Search for the cell housing the specified text and yield its [x, y] center coordinate. 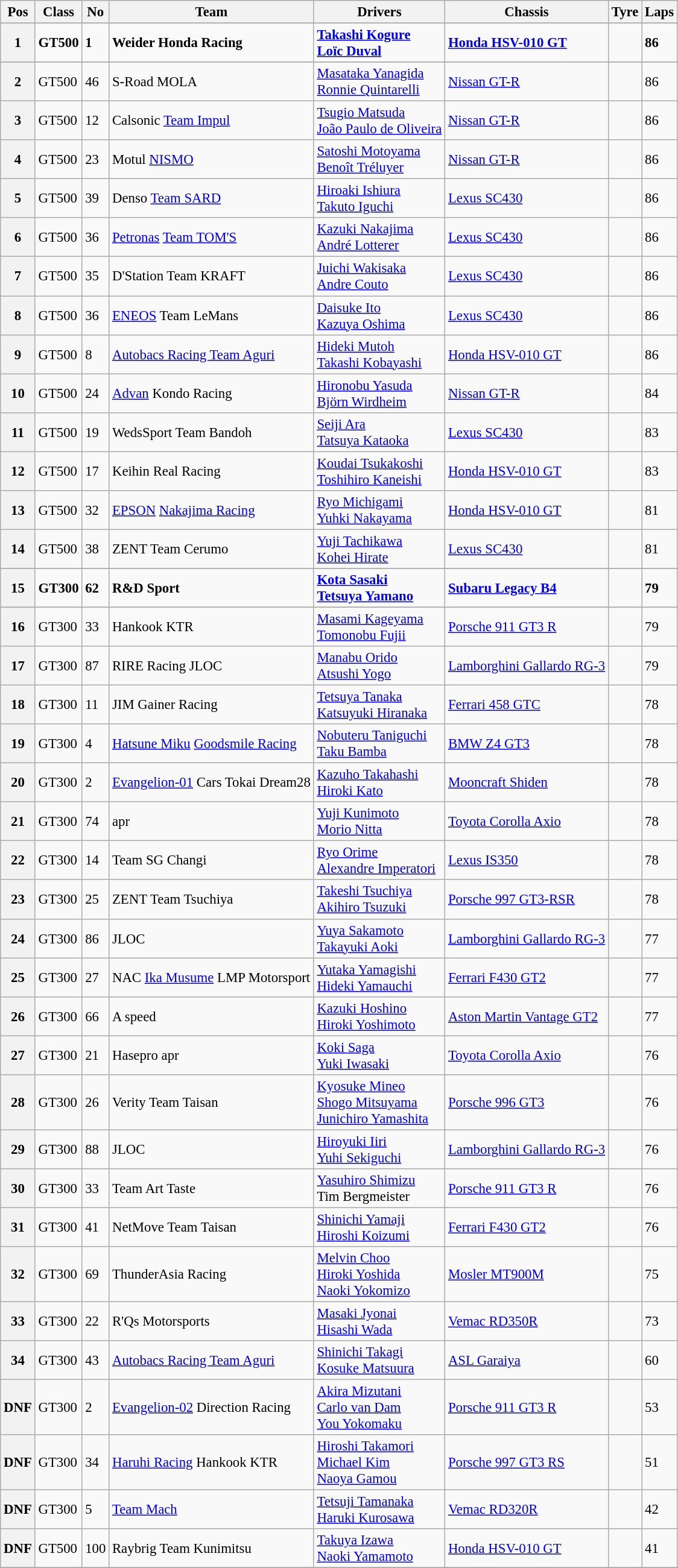
Koki Saga Yuki Iwasaki [379, 1055]
Keihin Real Racing [211, 471]
73 [660, 1321]
WedsSport Team Bandoh [211, 432]
Seiji Ara Tatsuya Kataoka [379, 432]
Laps [660, 12]
13 [18, 510]
75 [660, 1274]
Hideki Mutoh Takashi Kobayashi [379, 354]
Shinichi Yamaji Hiroshi Koizumi [379, 1227]
100 [95, 1548]
10 [18, 393]
Petronas Team TOM'S [211, 238]
Ferrari 458 GTC [527, 705]
Hironobu Yasuda Björn Wirdheim [379, 393]
Mooncraft Shiden [527, 782]
JIM Gainer Racing [211, 705]
Haruhi Racing Hankook KTR [211, 1463]
84 [660, 393]
EPSON Nakajima Racing [211, 510]
Hankook KTR [211, 627]
Yutaka Yamagishi Hideki Yamauchi [379, 978]
62 [95, 588]
Team [211, 12]
ZENT Team Cerumo [211, 549]
ThunderAsia Racing [211, 1274]
Koudai Tsukakoshi Toshihiro Kaneishi [379, 471]
R&D Sport [211, 588]
Takuya Izawa Naoki Yamamoto [379, 1548]
87 [95, 666]
35 [95, 276]
Akira Mizutani Carlo van Dam You Yokomaku [379, 1408]
Masataka Yanagida Ronnie Quintarelli [379, 82]
Kazuki Nakajima André Lotterer [379, 238]
Denso Team SARD [211, 199]
No [95, 12]
Drivers [379, 12]
69 [95, 1274]
Masaki Jyonai Hisashi Wada [379, 1321]
Porsche 996 GT3 [527, 1103]
42 [660, 1510]
Subaru Legacy B4 [527, 588]
6 [18, 238]
Team Art Taste [211, 1189]
28 [18, 1103]
Hatsune Miku Goodsmile Racing [211, 744]
Juichi Wakisaka Andre Couto [379, 276]
Tetsuji Tamanaka Haruki Kurosawa [379, 1510]
Team Mach [211, 1510]
66 [95, 1016]
Satoshi Motoyama Benoît Tréluyer [379, 159]
18 [18, 705]
Kota Sasaki Tetsuya Yamano [379, 588]
Hasepro apr [211, 1055]
Chassis [527, 12]
Weider Honda Racing [211, 43]
38 [95, 549]
Advan Kondo Racing [211, 393]
Tsugio Matsuda João Paulo de Oliveira [379, 121]
74 [95, 821]
Kazuki Hoshino Hiroki Yoshimoto [379, 1016]
Ryo Michigami Yuhki Nakayama [379, 510]
3 [18, 121]
39 [95, 199]
88 [95, 1149]
ZENT Team Tsuchiya [211, 899]
Shinichi Takagi Kosuke Matsuura [379, 1360]
Team SG Changi [211, 861]
NAC Ika Musume LMP Motorsport [211, 978]
Mosler MT900M [527, 1274]
Calsonic Team Impul [211, 121]
RIRE Racing JLOC [211, 666]
9 [18, 354]
BMW Z4 GT3 [527, 744]
Yasuhiro Shimizu Tim Bergmeister [379, 1189]
A speed [211, 1016]
Evangelion-02 Direction Racing [211, 1408]
Kyosuke Mineo Shogo Mitsuyama Junichiro Yamashita [379, 1103]
D'Station Team KRAFT [211, 276]
Nobuteru Taniguchi Taku Bamba [379, 744]
Verity Team Taisan [211, 1103]
51 [660, 1463]
29 [18, 1149]
Class [59, 12]
NetMove Team Taisan [211, 1227]
Manabu Orido Atsushi Yogo [379, 666]
Pos [18, 12]
30 [18, 1189]
46 [95, 82]
Raybrig Team Kunimitsu [211, 1548]
Vemac RD350R [527, 1321]
Masami Kageyama Tomonobu Fujii [379, 627]
Yuji Kunimoto Morio Nitta [379, 821]
S-Road MOLA [211, 82]
53 [660, 1408]
Yuya Sakamoto Takayuki Aoki [379, 938]
Aston Martin Vantage GT2 [527, 1016]
7 [18, 276]
Melvin Choo Hiroki Yoshida Naoki Yokomizo [379, 1274]
R'Qs Motorsports [211, 1321]
ASL Garaiya [527, 1360]
ENEOS Team LeMans [211, 316]
Tetsuya Tanaka Katsuyuki Hiranaka [379, 705]
Motul NISMO [211, 159]
20 [18, 782]
Hiroaki Ishiura Takuto Iguchi [379, 199]
Yuji Tachikawa Kohei Hirate [379, 549]
Daisuke Ito Kazuya Oshima [379, 316]
60 [660, 1360]
Porsche 997 GT3-RSR [527, 899]
Evangelion-01 Cars Tokai Dream28 [211, 782]
Kazuho Takahashi Hiroki Kato [379, 782]
Takeshi Tsuchiya Akihiro Tsuzuki [379, 899]
Lexus IS350 [527, 861]
Ryo Orime Alexandre Imperatori [379, 861]
Vemac RD320R [527, 1510]
Hiroshi Takamori Michael Kim Naoya Gamou [379, 1463]
Tyre [625, 12]
Takashi Kogure Loïc Duval [379, 43]
16 [18, 627]
15 [18, 588]
43 [95, 1360]
Porsche 997 GT3 RS [527, 1463]
apr [211, 821]
Hiroyuki Iiri Yuhi Sekiguchi [379, 1149]
31 [18, 1227]
